Return (x, y) of the center of cell containing provided text 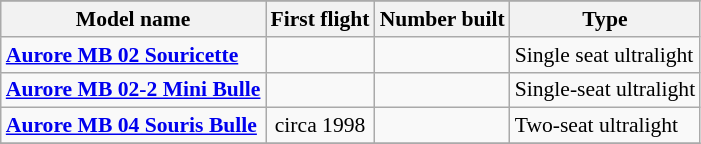
circa 1998 (320, 126)
Two-seat ultralight (606, 126)
Model name (134, 19)
Aurore MB 02 Souricette (134, 55)
Number built (442, 19)
First flight (320, 19)
Type (606, 19)
Single-seat ultralight (606, 90)
Aurore MB 02-2 Mini Bulle (134, 90)
Aurore MB 04 Souris Bulle (134, 126)
Single seat ultralight (606, 55)
